Find where the given text appears and provide that cell's center as (x, y) coordinate. 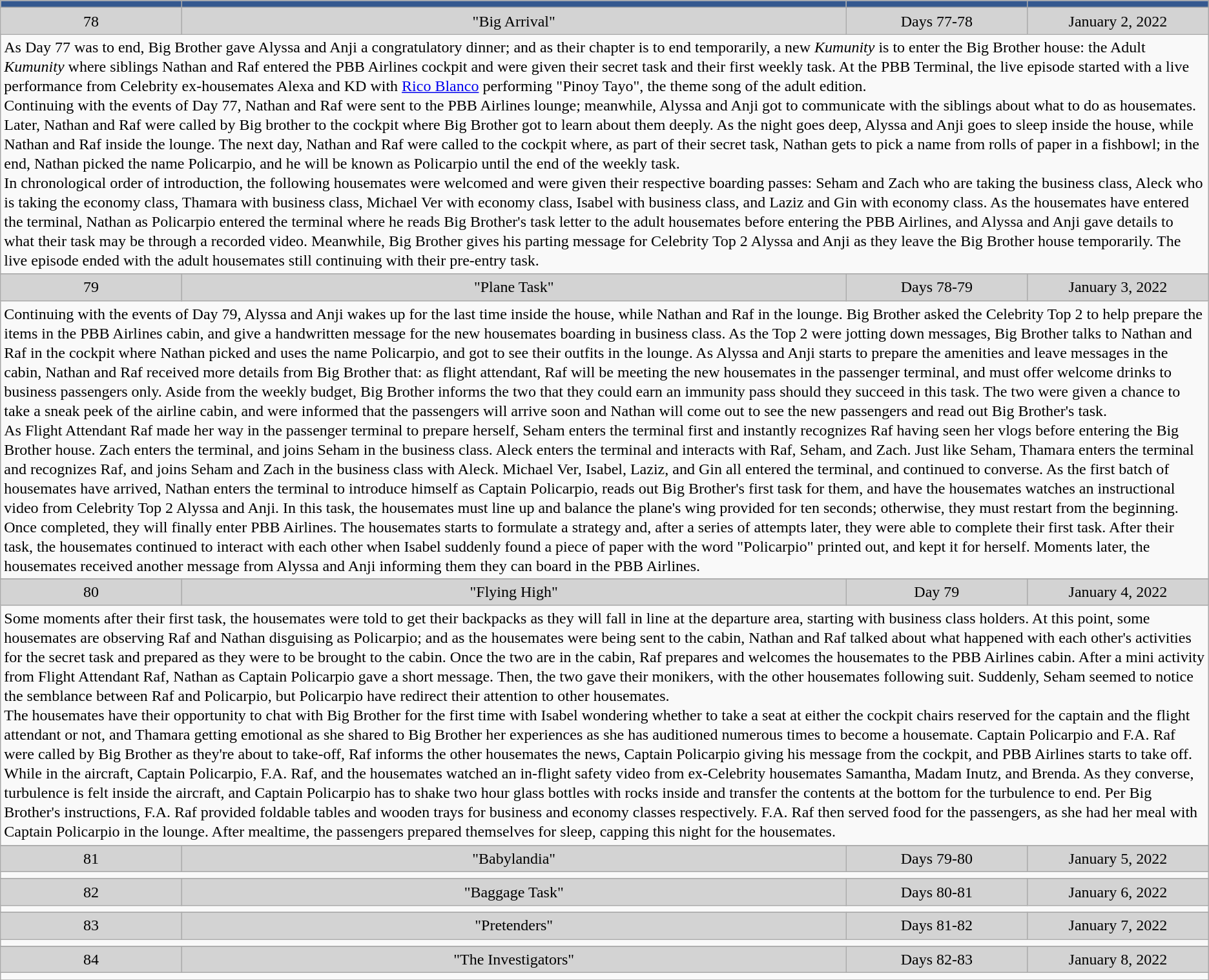
Days 82-83 (936, 960)
January 7, 2022 (1119, 925)
"Big Arrival" (514, 21)
78 (92, 21)
January 8, 2022 (1119, 960)
Days 81-82 (936, 925)
"Baggage Task" (514, 891)
January 6, 2022 (1119, 891)
January 2, 2022 (1119, 21)
Days 80-81 (936, 891)
81 (92, 858)
80 (92, 592)
"Babylandia" (514, 858)
January 5, 2022 (1119, 858)
January 4, 2022 (1119, 592)
83 (92, 925)
Day 79 (936, 592)
Days 77-78 (936, 21)
84 (92, 960)
79 (92, 287)
January 3, 2022 (1119, 287)
"Plane Task" (514, 287)
"Flying High" (514, 592)
"The Investigators" (514, 960)
82 (92, 891)
Days 79-80 (936, 858)
Days 78-79 (936, 287)
"Pretenders" (514, 925)
